Extract the [X, Y] coordinate from the center of the cell holding the provided text.  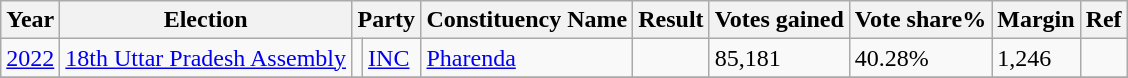
Result [671, 20]
Vote share% [920, 20]
Votes gained [779, 20]
Party [386, 20]
40.28% [920, 58]
Pharenda [527, 58]
Constituency Name [527, 20]
Ref [1104, 20]
2022 [30, 58]
Year [30, 20]
18th Uttar Pradesh Assembly [206, 58]
1,246 [1036, 58]
Margin [1036, 20]
85,181 [779, 58]
Election [206, 20]
INC [392, 58]
